Identify which cell holds the provided text, then report its (X, Y) central coordinate. 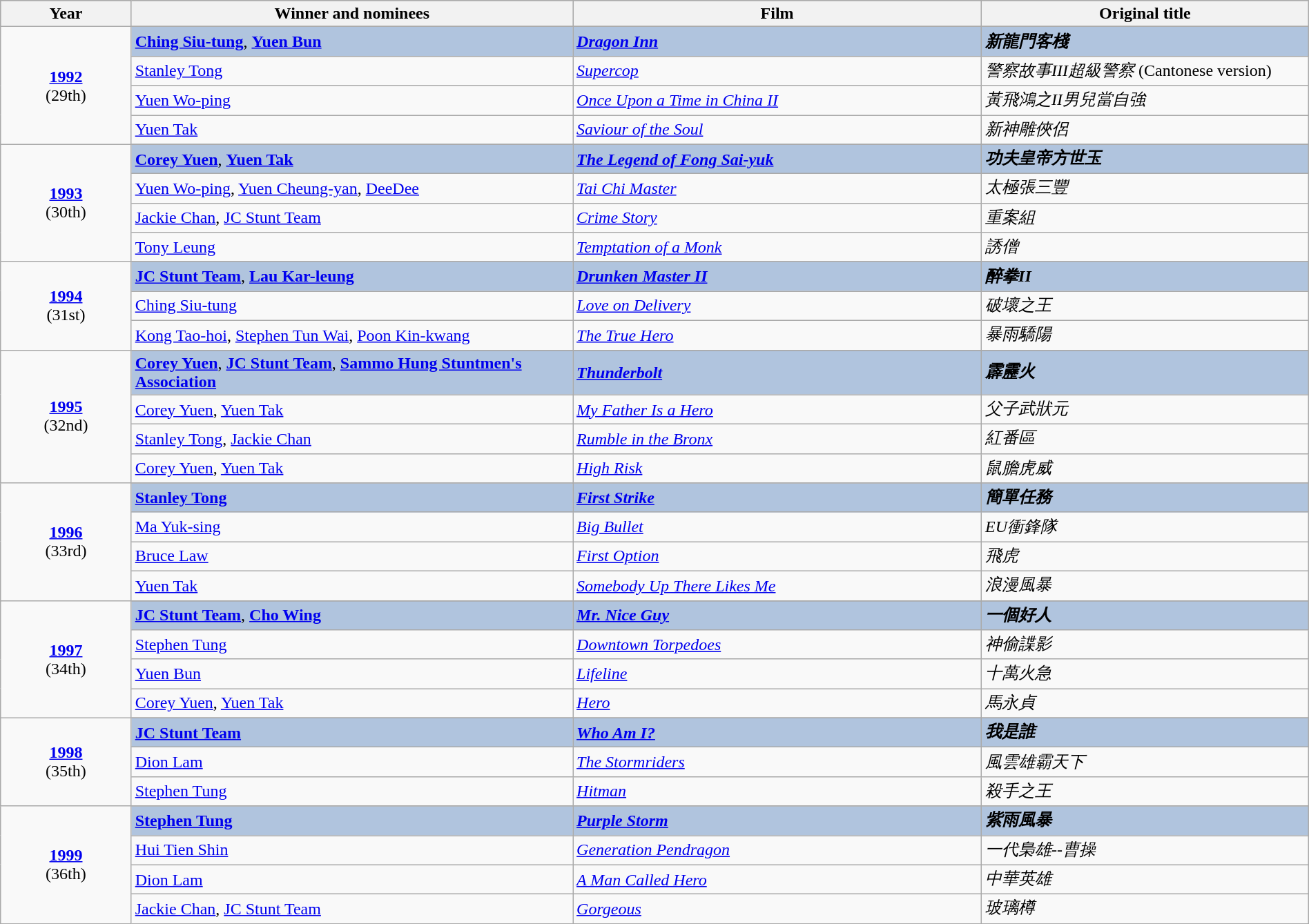
High Risk (777, 468)
Supercop (777, 70)
太極張三豐 (1145, 189)
Once Upon a Time in China II (777, 101)
Generation Pendragon (777, 850)
玻璃樽 (1145, 910)
黃飛鴻之II男兒當自強 (1145, 101)
簡單任務 (1145, 498)
Ching Siu-tung, Yuen Bun (352, 41)
十萬火急 (1145, 674)
Dragon Inn (777, 41)
JC Stunt Team, Lau Kar-leung (352, 276)
Stanley Tong, Jackie Chan (352, 439)
1995(32nd) (66, 417)
Yuen Bun (352, 674)
Lifeline (777, 674)
飛虎 (1145, 556)
Year (66, 14)
Drunken Master II (777, 276)
Original title (1145, 14)
Somebody Up There Likes Me (777, 585)
暴雨驕陽 (1145, 335)
警察故事III超級警察 (Cantonese version) (1145, 70)
Winner and nominees (352, 14)
Rumble in the Bronx (777, 439)
神偷諜影 (1145, 645)
Hui Tien Shin (352, 850)
Gorgeous (777, 910)
1998(35th) (66, 762)
A Man Called Hero (777, 879)
醉拳II (1145, 276)
Saviour of the Soul (777, 130)
風雲雄霸天下 (1145, 762)
Tai Chi Master (777, 189)
1992(29th) (66, 86)
父子武狀元 (1145, 410)
Ma Yuk-sing (352, 527)
新龍門客棧 (1145, 41)
First Strike (777, 498)
馬永貞 (1145, 704)
Hero (777, 704)
Purple Storm (777, 821)
My Father Is a Hero (777, 410)
1993(30th) (66, 203)
紫雨風暴 (1145, 821)
1994(31st) (66, 306)
Love on Delivery (777, 306)
Temptation of a Monk (777, 247)
一代梟雄--曹操 (1145, 850)
紅番區 (1145, 439)
Who Am I? (777, 733)
Tony Leung (352, 247)
Crime Story (777, 218)
Thunderbolt (777, 373)
重案組 (1145, 218)
破壞之王 (1145, 306)
Ching Siu-tung (352, 306)
鼠膽虎威 (1145, 468)
The True Hero (777, 335)
Film (777, 14)
一個好人 (1145, 616)
殺手之王 (1145, 791)
JC Stunt Team, Cho Wing (352, 616)
1996(33rd) (66, 542)
1997(34th) (66, 659)
Mr. Nice Guy (777, 616)
Hitman (777, 791)
Big Bullet (777, 527)
Yuen Wo-ping, Yuen Cheung-yan, DeeDee (352, 189)
Downtown Torpedoes (777, 645)
功夫皇帝方世玉 (1145, 159)
浪漫風暴 (1145, 585)
First Option (777, 556)
Kong Tao-hoi, Stephen Tun Wai, Poon Kin-kwang (352, 335)
我是誰 (1145, 733)
1999(36th) (66, 865)
The Legend of Fong Sai-yuk (777, 159)
JC Stunt Team (352, 733)
Yuen Wo-ping (352, 101)
新神雕俠侶 (1145, 130)
The Stormriders (777, 762)
中華英雄 (1145, 879)
Corey Yuen, JC Stunt Team, Sammo Hung Stuntmen's Association (352, 373)
霹靂火 (1145, 373)
誘僧 (1145, 247)
EU衝鋒隊 (1145, 527)
Bruce Law (352, 556)
